Capture the cell that displays the provided text and extract its (x, y) central coordinate. 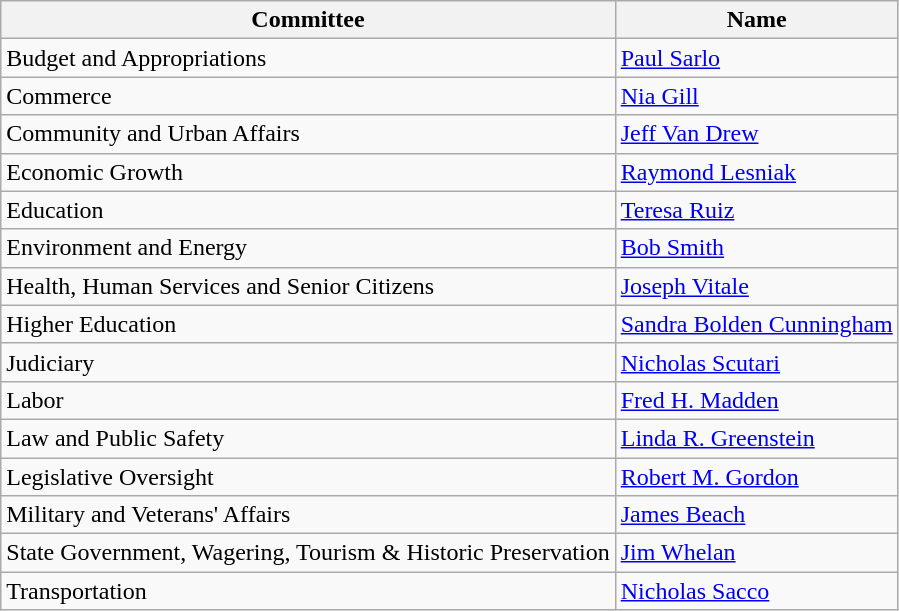
Nia Gill (756, 96)
Jim Whelan (756, 553)
Paul Sarlo (756, 58)
Linda R. Greenstein (756, 438)
Higher Education (308, 324)
Legislative Oversight (308, 477)
Law and Public Safety (308, 438)
State Government, Wagering, Tourism & Historic Preservation (308, 553)
Commerce (308, 96)
Jeff Van Drew (756, 134)
Robert M. Gordon (756, 477)
Transportation (308, 591)
James Beach (756, 515)
Fred H. Madden (756, 400)
Environment and Energy (308, 248)
Joseph Vitale (756, 286)
Judiciary (308, 362)
Committee (308, 20)
Community and Urban Affairs (308, 134)
Budget and Appropriations (308, 58)
Raymond Lesniak (756, 172)
Education (308, 210)
Name (756, 20)
Bob Smith (756, 248)
Nicholas Scutari (756, 362)
Sandra Bolden Cunningham (756, 324)
Nicholas Sacco (756, 591)
Labor (308, 400)
Economic Growth (308, 172)
Teresa Ruiz (756, 210)
Military and Veterans' Affairs (308, 515)
Health, Human Services and Senior Citizens (308, 286)
